Pinpoint the cell where the given text exists, returning its [X, Y] midpoint coordinate. 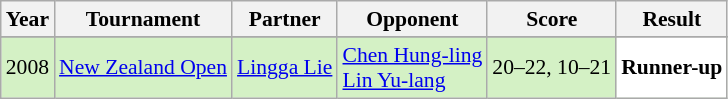
20–22, 10–21 [552, 68]
Partner [284, 19]
Tournament [143, 19]
Score [552, 19]
2008 [28, 68]
Lingga Lie [284, 68]
Runner-up [672, 68]
Result [672, 19]
Opponent [412, 19]
Year [28, 19]
Chen Hung-ling Lin Yu-lang [412, 68]
New Zealand Open [143, 68]
